Identify which cell holds the provided text, then report its (x, y) central coordinate. 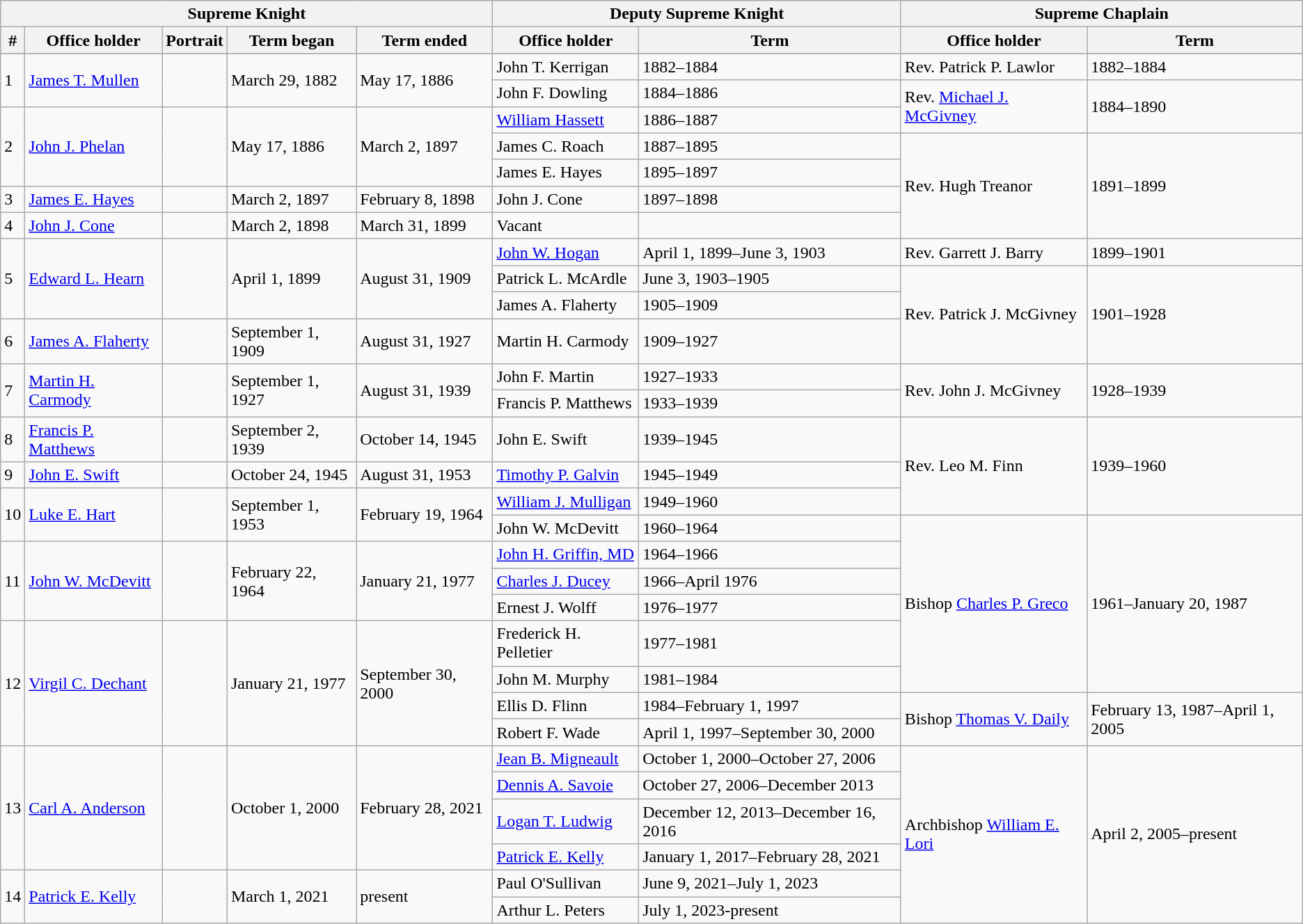
1984–February 1, 1997 (770, 706)
Deputy Supreme Knight (697, 14)
9 (13, 475)
John H. Griffin, MD (566, 555)
September 30, 2000 (425, 683)
October 1, 2000 (291, 807)
Bishop Charles P. Greco (994, 604)
April 1, 1997–September 30, 2000 (770, 732)
John F. Martin (566, 377)
Rev. Hugh Treanor (994, 186)
Virgil C. Dechant (93, 683)
1901–1928 (1195, 314)
September 1, 1927 (291, 390)
5 (13, 278)
William J. Mulligan (566, 502)
Archbishop William E. Lori (994, 834)
Robert F. Wade (566, 732)
1981–1984 (770, 679)
8 (13, 440)
# (13, 40)
1899–1901 (1195, 252)
present (425, 897)
Rev. John J. McGivney (994, 390)
August 31, 1927 (425, 341)
October 27, 2006–December 2013 (770, 785)
Logan T. Ludwig (566, 821)
1939–1945 (770, 440)
Patrick L. McArdle (566, 278)
John J. Phelan (93, 146)
Rev. Garrett J. Barry (994, 252)
1966–April 1976 (770, 581)
Ernest J. Wolff (566, 607)
June 9, 2021–July 1, 2023 (770, 884)
Term ended (425, 40)
6 (13, 341)
August 31, 1953 (425, 475)
Arthur L. Peters (566, 910)
Paul O'Sullivan (566, 884)
Luke E. Hart (93, 515)
James T. Mullen (93, 80)
Dennis A. Savoie (566, 785)
1887–1895 (770, 146)
March 1, 2021 (291, 897)
12 (13, 683)
10 (13, 515)
March 29, 1882 (291, 80)
February 22, 1964 (291, 581)
March 31, 1899 (425, 225)
Vacant (566, 225)
September 1, 1909 (291, 341)
July 1, 2023-present (770, 910)
Rev. Patrick J. McGivney (994, 314)
Rev. Leo M. Finn (994, 466)
John M. Murphy (566, 679)
Frederick H. Pelletier (566, 643)
February 8, 1898 (425, 199)
1886–1887 (770, 120)
October 1, 2000–October 27, 2006 (770, 758)
11 (13, 581)
1895–1897 (770, 173)
1949–1960 (770, 502)
1 (13, 80)
Rev. Patrick P. Lawlor (994, 67)
William Hassett (566, 120)
April 2, 2005–present (1195, 834)
March 2, 1898 (291, 225)
1891–1899 (1195, 186)
1897–1898 (770, 199)
Supreme Knight (246, 14)
Term began (291, 40)
3 (13, 199)
September 2, 1939 (291, 440)
2 (13, 146)
John W. Hogan (566, 252)
14 (13, 897)
James C. Roach (566, 146)
7 (13, 390)
Bishop Thomas V. Daily (994, 719)
June 3, 1903–1905 (770, 278)
April 1, 1899 (291, 278)
13 (13, 807)
1945–1949 (770, 475)
January 1, 2017–February 28, 2021 (770, 857)
December 12, 2013–December 16, 2016 (770, 821)
October 24, 1945 (291, 475)
1933–1939 (770, 404)
September 1, 1953 (291, 515)
1884–1886 (770, 93)
1977–1981 (770, 643)
1909–1927 (770, 341)
1928–1939 (1195, 390)
February 13, 1987–April 1, 2005 (1195, 719)
Ellis D. Flinn (566, 706)
April 1, 1899–June 3, 1903 (770, 252)
1960–1964 (770, 528)
August 31, 1939 (425, 390)
Jean B. Migneault (566, 758)
1961–January 20, 1987 (1195, 604)
February 28, 2021 (425, 807)
John T. Kerrigan (566, 67)
1905–1909 (770, 305)
August 31, 1909 (425, 278)
Rev. Michael J. McGivney (994, 106)
John F. Dowling (566, 93)
Portrait (195, 40)
1964–1966 (770, 555)
1927–1933 (770, 377)
1939–1960 (1195, 466)
Edward L. Hearn (93, 278)
Carl A. Anderson (93, 807)
1884–1890 (1195, 106)
February 19, 1964 (425, 515)
Charles J. Ducey (566, 581)
1976–1977 (770, 607)
4 (13, 225)
October 14, 1945 (425, 440)
Supreme Chaplain (1101, 14)
Timothy P. Galvin (566, 475)
